For the text-containing cell, return its midpoint in (x, y) coordinate format. 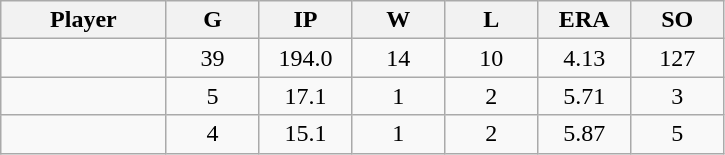
194.0 (306, 58)
L (492, 20)
3 (678, 96)
127 (678, 58)
5.71 (584, 96)
5.87 (584, 134)
W (398, 20)
SO (678, 20)
ERA (584, 20)
39 (212, 58)
4 (212, 134)
4.13 (584, 58)
14 (398, 58)
17.1 (306, 96)
15.1 (306, 134)
Player (84, 20)
10 (492, 58)
G (212, 20)
IP (306, 20)
